Capture the cell that displays the provided text and extract its (X, Y) central coordinate. 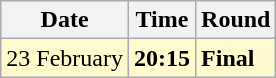
Final (236, 58)
Round (236, 20)
Date (65, 20)
Time (162, 20)
20:15 (162, 58)
23 February (65, 58)
